Provide the (x, y) coordinate of the cell's center where the given text is located.  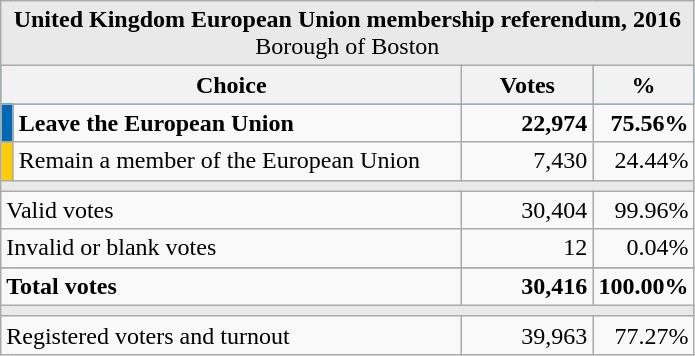
24.44% (644, 161)
39,963 (528, 335)
United Kingdom European Union membership referendum, 2016 Borough of Boston (348, 34)
Invalid or blank votes (232, 248)
100.00% (644, 286)
0.04% (644, 248)
99.96% (644, 210)
Total votes (232, 286)
77.27% (644, 335)
Remain a member of the European Union (237, 161)
Registered voters and turnout (232, 335)
12 (528, 248)
22,974 (528, 123)
7,430 (528, 161)
Valid votes (232, 210)
Leave the European Union (237, 123)
30,416 (528, 286)
75.56% (644, 123)
Choice (232, 85)
Votes (528, 85)
% (644, 85)
30,404 (528, 210)
